Pinpoint the cell where the given text exists, returning its (x, y) midpoint coordinate. 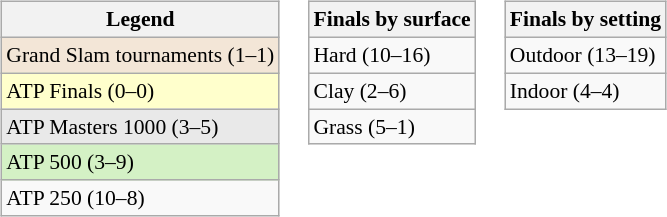
Legend (140, 20)
ATP Masters 1000 (3–5) (140, 127)
Finals by setting (586, 20)
Outdoor (13–19) (586, 55)
Clay (2–6) (392, 91)
Hard (10–16) (392, 55)
Grand Slam tournaments (1–1) (140, 55)
ATP 250 (10–8) (140, 198)
ATP 500 (3–9) (140, 162)
ATP Finals (0–0) (140, 91)
Grass (5–1) (392, 127)
Indoor (4–4) (586, 91)
Finals by surface (392, 20)
